Find where the given text appears and provide that cell's center as (X, Y) coordinate. 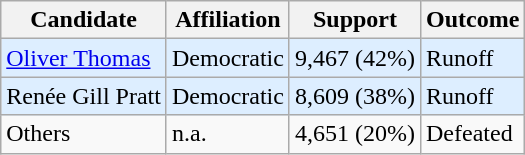
Oliver Thomas (84, 58)
8,609 (38%) (354, 96)
Support (354, 20)
Candidate (84, 20)
Affiliation (228, 20)
n.a. (228, 134)
Outcome (472, 20)
9,467 (42%) (354, 58)
Defeated (472, 134)
4,651 (20%) (354, 134)
Renée Gill Pratt (84, 96)
Others (84, 134)
